Search for the cell housing the specified text and yield its (x, y) center coordinate. 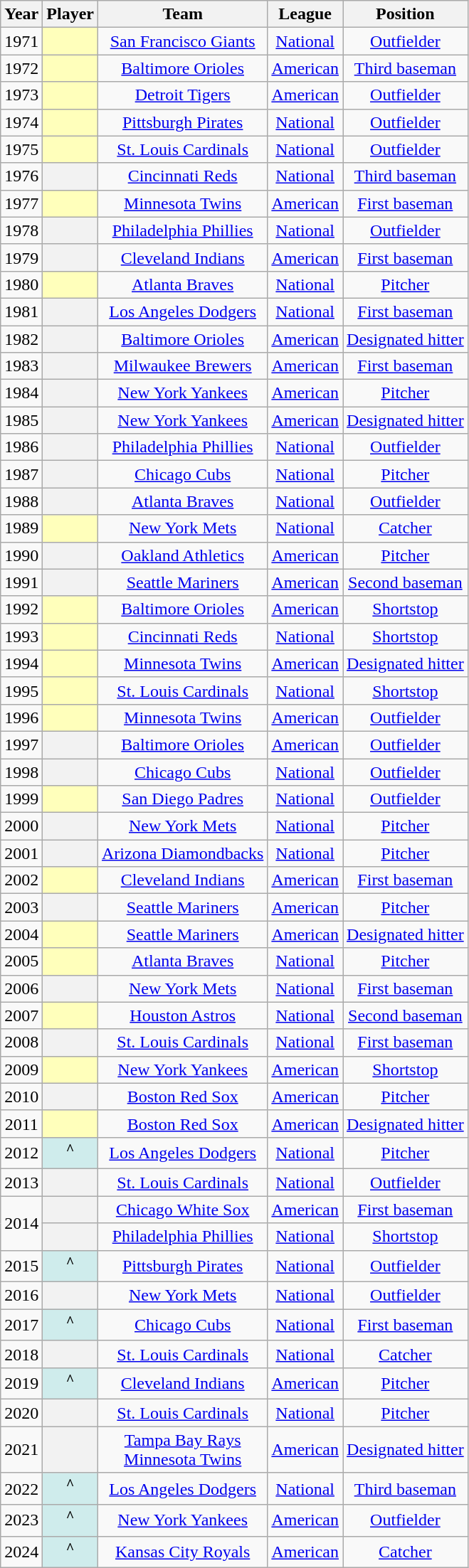
2003 (21, 907)
1972 (21, 68)
1982 (21, 339)
1990 (21, 555)
2019 (21, 1384)
2013 (21, 1183)
2021 (21, 1449)
1987 (21, 474)
2016 (21, 1296)
1996 (21, 718)
2004 (21, 934)
2015 (21, 1266)
Team (183, 14)
League (305, 14)
2017 (21, 1326)
Milwaukee Brewers (183, 366)
1985 (21, 420)
2024 (21, 1552)
2000 (21, 826)
Position (406, 14)
2011 (21, 1124)
2007 (21, 1015)
1988 (21, 501)
2006 (21, 988)
1984 (21, 393)
2001 (21, 853)
Player (70, 14)
1991 (21, 582)
San Francisco Giants (183, 41)
1981 (21, 311)
1977 (21, 203)
Houston Astros (183, 1015)
2008 (21, 1042)
Tampa Bay RaysMinnesota Twins (183, 1449)
Chicago White Sox (183, 1210)
1980 (21, 284)
1993 (21, 636)
San Diego Padres (183, 799)
1978 (21, 230)
1995 (21, 690)
2002 (21, 880)
1989 (21, 528)
Detroit Tigers (183, 95)
2009 (21, 1070)
1992 (21, 609)
1974 (21, 122)
2023 (21, 1520)
1994 (21, 663)
1997 (21, 745)
1986 (21, 447)
2022 (21, 1489)
2018 (21, 1354)
1976 (21, 176)
1983 (21, 366)
Kansas City Royals (183, 1552)
2020 (21, 1413)
Year (21, 14)
Oakland Athletics (183, 555)
2010 (21, 1097)
1998 (21, 772)
2014 (21, 1223)
1971 (21, 41)
2012 (21, 1153)
Arizona Diamondbacks (183, 853)
1979 (21, 257)
2005 (21, 961)
1973 (21, 95)
1999 (21, 799)
1975 (21, 149)
